Extract the [X, Y] coordinate from the center of the cell holding the provided text.  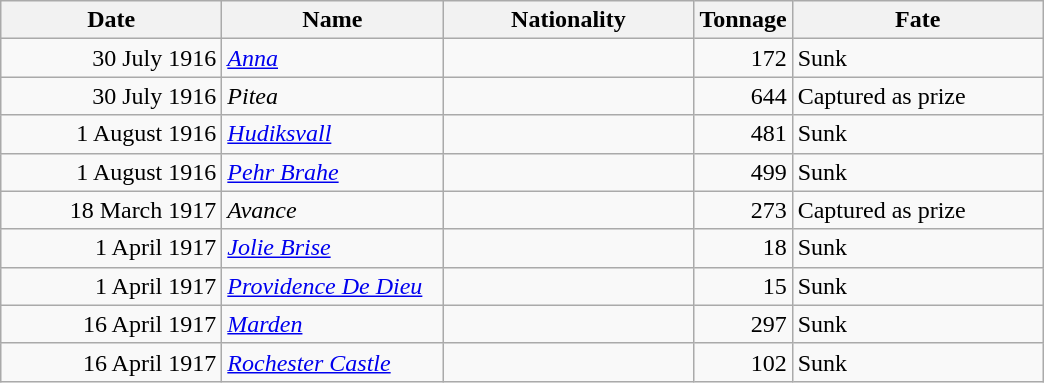
Name [332, 20]
Providence De Dieu [332, 286]
481 [743, 134]
Hudiksvall [332, 134]
18 [743, 248]
273 [743, 210]
499 [743, 172]
Date [112, 20]
Pehr Brahe [332, 172]
Anna [332, 58]
644 [743, 96]
15 [743, 286]
Nationality [568, 20]
18 March 1917 [112, 210]
Tonnage [743, 20]
Avance [332, 210]
102 [743, 362]
297 [743, 324]
Marden [332, 324]
Rochester Castle [332, 362]
Pitea [332, 96]
Fate [918, 20]
172 [743, 58]
Jolie Brise [332, 248]
